From the cell containing the given text, extract its center point as [x, y] coordinate. 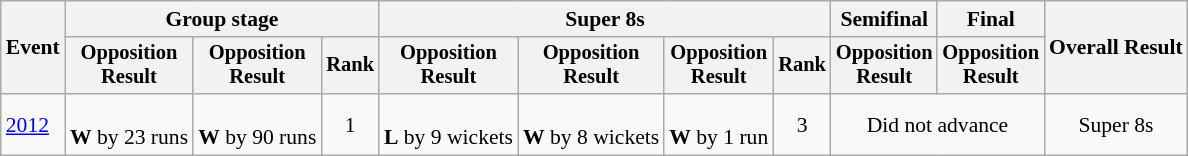
W by 1 run [718, 124]
W by 23 runs [129, 124]
2012 [33, 124]
Semifinal [884, 19]
1 [350, 124]
W by 8 wickets [591, 124]
Group stage [222, 19]
Did not advance [938, 124]
Event [33, 48]
3 [802, 124]
Final [990, 19]
Overall Result [1116, 48]
W by 90 runs [257, 124]
L by 9 wickets [448, 124]
